Search for the cell housing the specified text and yield its [X, Y] center coordinate. 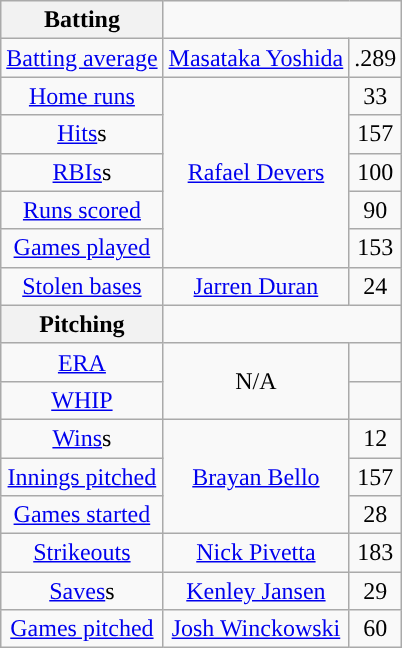
90 [376, 210]
12 [376, 438]
Jarren Duran [256, 286]
Innings pitched [82, 477]
183 [376, 553]
Masataka Yoshida [256, 58]
.289 [376, 58]
Home runs [82, 96]
Rafael Devers [256, 172]
33 [376, 96]
Brayan Bello [256, 476]
Runs scored [82, 210]
Batting average [82, 58]
60 [376, 629]
RBIss [82, 172]
Batting [82, 20]
Kenley Jansen [256, 591]
29 [376, 591]
Hitss [82, 134]
Strikeouts [82, 553]
Nick Pivetta [256, 553]
WHIP [82, 400]
24 [376, 286]
100 [376, 172]
Winss [82, 438]
Stolen bases [82, 286]
Savess [82, 591]
N/A [256, 381]
Games started [82, 515]
28 [376, 515]
Games played [82, 248]
ERA [82, 362]
Josh Winckowski [256, 629]
Games pitched [82, 629]
Pitching [82, 324]
153 [376, 248]
